Find where the given text appears and provide that cell's center as [x, y] coordinate. 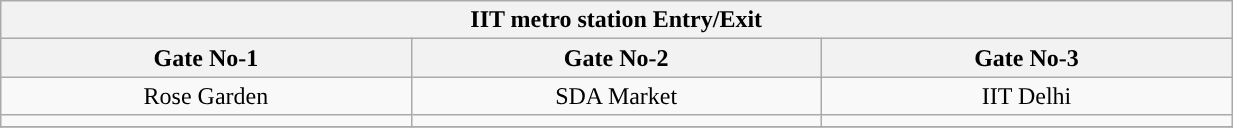
Gate No-1 [206, 58]
Gate No-2 [616, 58]
IIT metro station Entry/Exit [616, 20]
IIT Delhi [1026, 96]
Gate No-3 [1026, 58]
SDA Market [616, 96]
Rose Garden [206, 96]
